Scan for the cell matching the given text and deliver its (X, Y) coordinate at center. 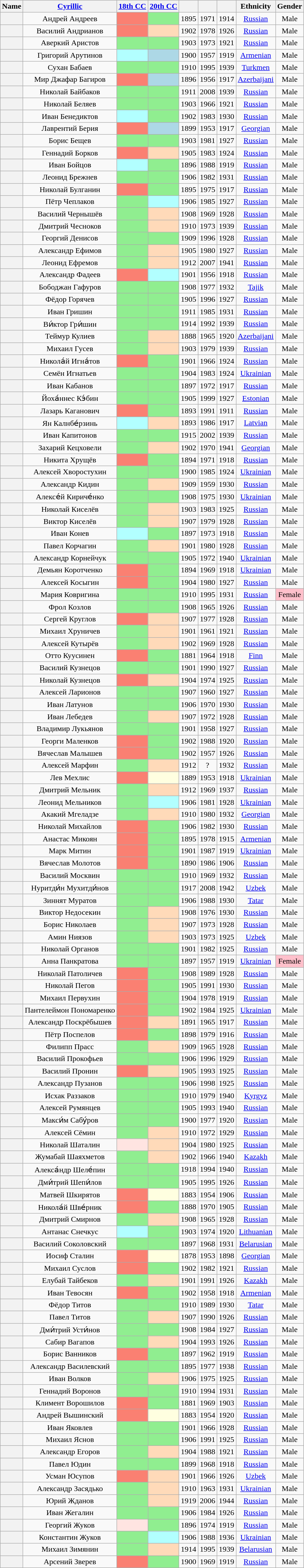
Алексей Румянцев (70, 1108)
1959 (207, 484)
Lithuanian (256, 1232)
Николай Пегов (70, 986)
1937 (227, 790)
Алекса́ндр Шеле́пин (70, 1169)
Дми́трий Шепи́лов (70, 1182)
1891 (189, 1022)
Арсений Зверев (70, 1562)
Теймур Кулиев (70, 336)
Иван Яковлев (70, 1427)
Иосиф Сталин (70, 1256)
Алексей Кутырёв (70, 644)
Виктор Киселёв (70, 521)
Василий Андрианов (70, 31)
Виктор Недосекин (70, 912)
1976 (207, 912)
1936 (227, 1537)
Макси́м Сабу́ров (70, 1120)
Name (12, 6)
Лев Мехлис (70, 778)
Анастас Микоян (70, 839)
Мир Джафар Багиров (70, 80)
Филипп Прасс (70, 1047)
Демьян Коротченко (70, 570)
Захарий Кецховели (70, 448)
1992 (207, 324)
Алексей Косыгин (70, 582)
Павел Корчагин (70, 546)
Николай Органов (70, 949)
Георги Маленков (70, 741)
Tajik (256, 287)
20th CC (164, 6)
1960 (207, 692)
Николай Шаталин (70, 1145)
Борис Бещев (70, 140)
Иван Тевосян (70, 1293)
Леонид Брежнев (70, 177)
Усман Юсупов (70, 1476)
Сабир Вагапов (70, 1342)
Cyrillic (70, 6)
Бободжан Гафуров (70, 287)
Михаил Гусев (70, 349)
Finn (256, 656)
Михаил Яснов (70, 1440)
Василий Прокофьев (70, 1059)
1962 (207, 1354)
Алексей Ларионов (70, 692)
Алексе́й Кириче́нко (70, 497)
Василий Соколовский (70, 1244)
Николай Патоличев (70, 974)
Александр Пузанов (70, 1083)
Михаил Хруничев (70, 631)
Антанас Снечкус (70, 1232)
Василий Чернышёв (70, 214)
Жумабай Шаяхметов (70, 1157)
Константин Жуков (70, 1537)
Иван Конев (70, 534)
Алексей Марфин (70, 765)
Александр Василевский (70, 1366)
Никола́й Шве́рник (70, 1207)
Дмитрий Мельник (70, 790)
Георгий Жуков (70, 1525)
Kyrgyz (256, 1095)
Леонид Ефремов (70, 263)
Пётр Поспелов (70, 1034)
2006 (207, 1501)
Марк Митин (70, 851)
Геннадий Борков (70, 153)
Ви́ктор Гри́шин (70, 324)
Нуритди́н Мухитди́нов (70, 888)
Estonian (256, 398)
Никола́й Игна́тов (70, 361)
Иван Волков (70, 1378)
Фрол Козлов (70, 607)
Сухан Бабаев (70, 67)
1999 (207, 398)
Вячеслав Малышев (70, 753)
1963 (207, 1488)
1890 (189, 863)
Александр Фадеев (70, 275)
Алексей Хворостухин (70, 472)
Михаил Суслов (70, 1268)
? (207, 765)
Семён Игнатьев (70, 374)
Иван Лебедев (70, 717)
Анна Панкратова (70, 961)
Борис Николаев (70, 924)
Александр Ефимов (70, 250)
Александр Кидин (70, 484)
Фёдор Горячев (70, 299)
Андрей Вышинский (70, 1415)
Иван Гришин (70, 311)
Климент Ворошилов (70, 1403)
Вячеслав Молотов (70, 863)
Елубай Тайбеков (70, 1280)
Матвей Шкирятов (70, 1194)
Василий Пронин (70, 1071)
Александр Засядько (70, 1488)
1944 (227, 1501)
Иван Бенедиктов (70, 116)
Григорий Арутинов (70, 55)
Мария Ковригина (70, 594)
Александр Поскрёбышев (70, 1022)
Дмитрий Смирнов (70, 1219)
Лаврентий Берия (70, 128)
Ethnicity (256, 6)
Иван Жегалин (70, 1513)
Василий Кузнецов (70, 668)
Павел Титов (70, 1317)
1987 (207, 851)
Иван Кабанов (70, 386)
Фёдор Титов (70, 1305)
Сергей Круглов (70, 619)
1878 (189, 1256)
Николай Байбаков (70, 92)
1938 (227, 1366)
Владимир Лукьянов (70, 729)
Дми́трий Усти́нов (70, 1329)
Йоха́ннес Кэ́бин (70, 398)
Амин Ниязов (70, 937)
1998 (207, 1083)
Исхак Раззаков (70, 1095)
18th CC (132, 6)
Отто Куусинен (70, 656)
Юрий Жданов (70, 1501)
Latvian (256, 423)
1889 (189, 778)
Дмитрий Чесноков (70, 226)
Лазарь Каганович (70, 410)
1942 (227, 888)
Николай Кузнецов (70, 680)
Зиннят Муратов (70, 900)
Михаил Первухин (70, 998)
Аверкий Аристов (70, 43)
Алексей Сёмин (70, 1133)
Александр Егоров (70, 1452)
Николай Беляев (70, 104)
1916 (227, 1034)
Николай Булганин (70, 190)
Георгий Денисов (70, 238)
Gender (290, 6)
2002 (207, 435)
2007 (207, 263)
Пётр Чеплаков (70, 202)
Василий Москвин (70, 875)
Николай Киселёв (70, 509)
Пантелеймон Пономаренко (70, 1010)
Михаил Зимянин (70, 1549)
Никита Хрущёв (70, 460)
Иван Бойцов (70, 165)
1964 (207, 656)
Леонид Мельников (70, 802)
Павел Юдин (70, 1464)
Акакий Мгеладзе (70, 814)
Андрей Андреев (70, 19)
Ян Калнбе́рзинь (70, 423)
Александр Корнейчук (70, 558)
Иван Латунов (70, 704)
Борис Ванников (70, 1354)
1961 (207, 631)
Turkmen (256, 67)
Геннадий Воронов (70, 1391)
Николай Михайлов (70, 826)
Иван Капитонов (70, 435)
